Detect which cell encompasses the target text, then output its [X, Y] center coordinate. 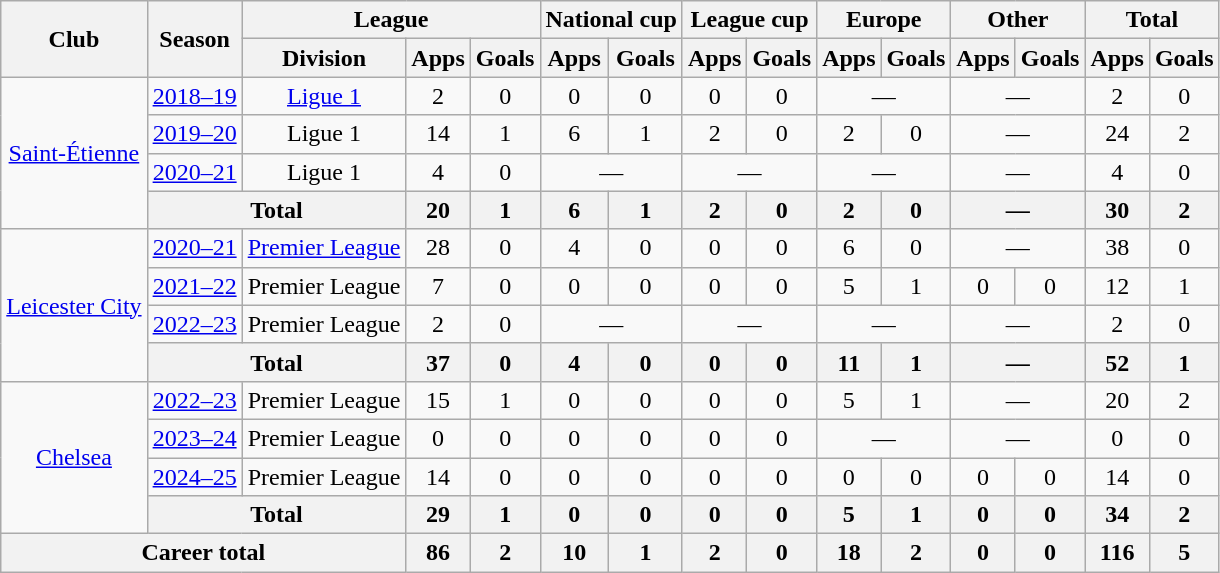
Other [1018, 20]
34 [1117, 515]
15 [438, 400]
30 [1117, 210]
2021–22 [194, 286]
29 [438, 515]
11 [849, 362]
Leicester City [74, 305]
37 [438, 362]
Career total [204, 553]
Chelsea [74, 457]
7 [438, 286]
League cup [749, 20]
Division [324, 58]
18 [849, 553]
24 [1117, 134]
2023–24 [194, 438]
National cup [611, 20]
28 [438, 248]
38 [1117, 248]
Europe [884, 20]
10 [574, 553]
Season [194, 39]
2024–25 [194, 477]
2019–20 [194, 134]
12 [1117, 286]
52 [1117, 362]
Saint-Étienne [74, 153]
86 [438, 553]
2018–19 [194, 96]
Club [74, 39]
League [391, 20]
116 [1117, 553]
